Determine the [x, y] coordinate at the center of the cell enclosing the given text.  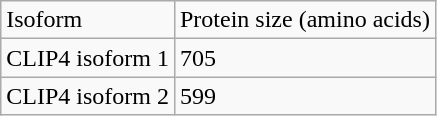
Protein size (amino acids) [304, 20]
599 [304, 96]
CLIP4 isoform 1 [88, 58]
CLIP4 isoform 2 [88, 96]
705 [304, 58]
Isoform [88, 20]
